Find where the given text appears and provide that cell's center as [x, y] coordinate. 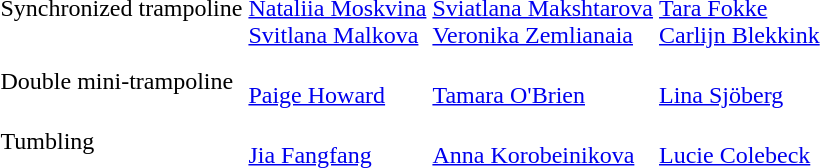
Tamara O'Brien [543, 82]
Paige Howard [338, 82]
